Locate the cell with the specified text and output its [X, Y] center coordinate. 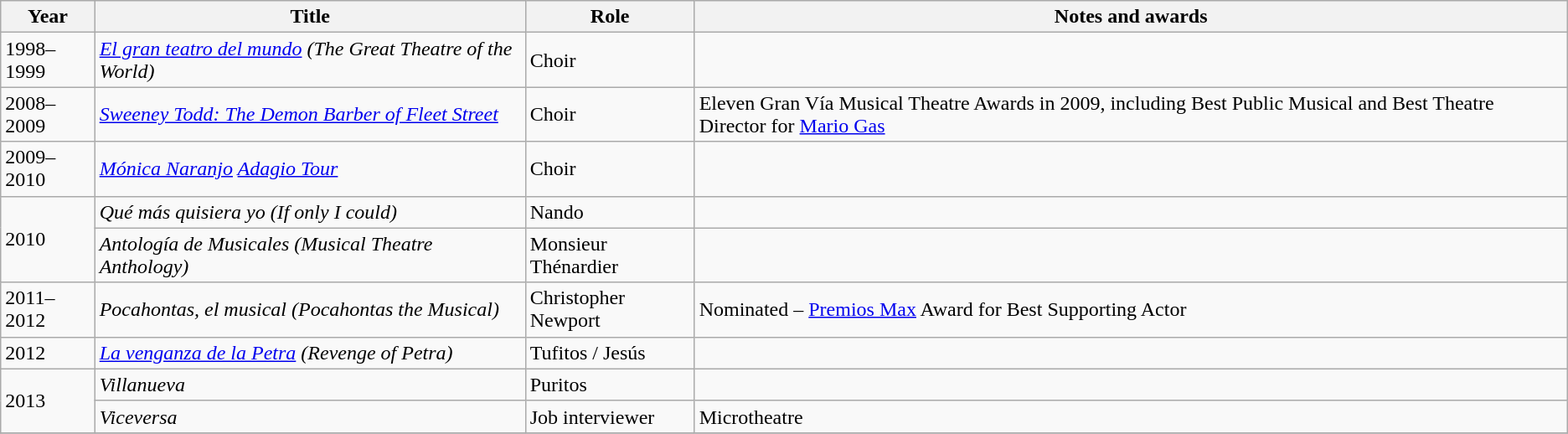
Monsieur Thénardier [610, 255]
El gran teatro del mundo (The Great Theatre of the World) [310, 60]
Title [310, 17]
2008–2009 [48, 114]
Nominated – Premios Max Award for Best Supporting Actor [1131, 310]
Eleven Gran Vía Musical Theatre Awards in 2009, including Best Public Musical and Best Theatre Director for Mario Gas [1131, 114]
Pocahontas, el musical (Pocahontas the Musical) [310, 310]
Notes and awards [1131, 17]
2010 [48, 240]
Villanueva [310, 385]
Sweeney Todd: The Demon Barber of Fleet Street [310, 114]
2013 [48, 400]
Year [48, 17]
1998–1999 [48, 60]
2009–2010 [48, 169]
2012 [48, 353]
Job interviewer [610, 416]
Role [610, 17]
Mónica Naranjo Adagio Tour [310, 169]
Viceversa [310, 416]
Puritos [610, 385]
2011–2012 [48, 310]
Qué más quisiera yo (If only I could) [310, 212]
Nando [610, 212]
La venganza de la Petra (Revenge of Petra) [310, 353]
Antología de Musicales (Musical Theatre Anthology) [310, 255]
Microtheatre [1131, 416]
Christopher Newport [610, 310]
Tufitos / Jesús [610, 353]
